Return [X, Y] of the center of cell containing provided text 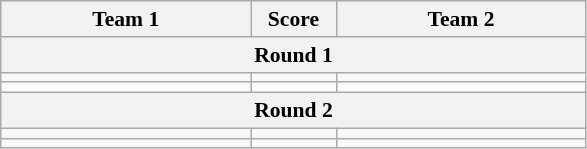
Team 1 [126, 19]
Round 2 [294, 111]
Team 2 [461, 19]
Round 1 [294, 55]
Score [294, 19]
